Scan for the cell matching the given text and deliver its [x, y] coordinate at center. 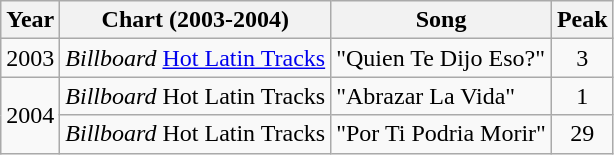
"Quien Te Dijo Eso?" [442, 58]
Peak [582, 20]
"Por Ti Podria Morir" [442, 134]
Year [30, 20]
Chart (2003-2004) [196, 20]
2003 [30, 58]
3 [582, 58]
"Abrazar La Vida" [442, 96]
29 [582, 134]
2004 [30, 115]
1 [582, 96]
Song [442, 20]
